For the text-containing cell, return its midpoint in (X, Y) coordinate format. 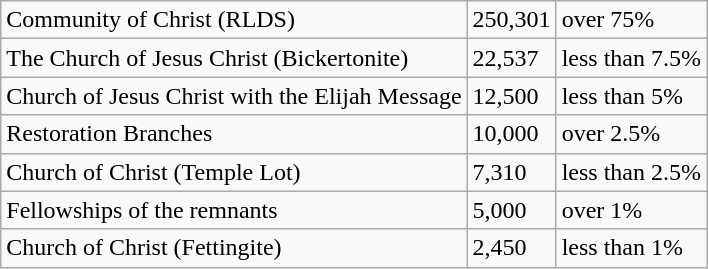
10,000 (512, 134)
less than 7.5% (631, 58)
Church of Christ (Temple Lot) (234, 172)
2,450 (512, 248)
less than 5% (631, 96)
22,537 (512, 58)
5,000 (512, 210)
less than 1% (631, 248)
250,301 (512, 20)
Church of Christ (Fettingite) (234, 248)
less than 2.5% (631, 172)
over 75% (631, 20)
Restoration Branches (234, 134)
Community of Christ (RLDS) (234, 20)
Fellowships of the remnants (234, 210)
12,500 (512, 96)
The Church of Jesus Christ (Bickertonite) (234, 58)
over 2.5% (631, 134)
7,310 (512, 172)
over 1% (631, 210)
Church of Jesus Christ with the Elijah Message (234, 96)
